Output the [x, y] coordinate of the center of the cell containing the given text.  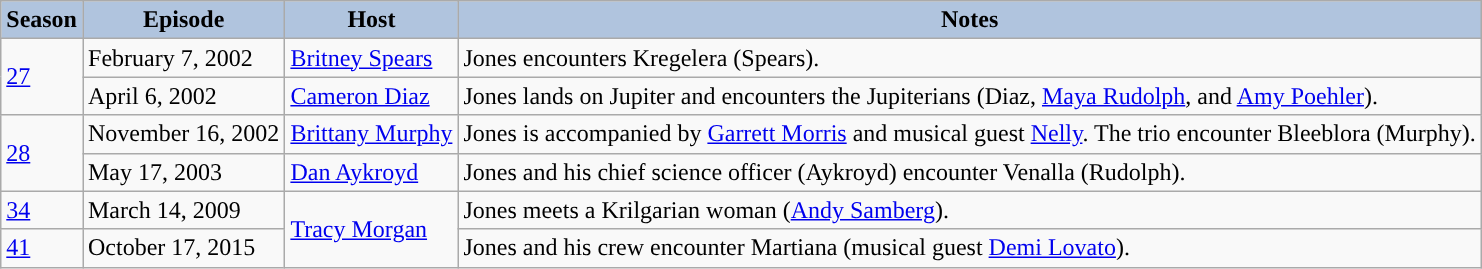
Jones meets a Krilgarian woman (Andy Samberg). [970, 210]
Jones encounters Kregelera (Spears). [970, 58]
Season [42, 20]
34 [42, 210]
Jones is accompanied by Garrett Morris and musical guest Nelly. The trio encounter Bleeblora (Murphy). [970, 134]
27 [42, 77]
Tracy Morgan [372, 229]
Dan Aykroyd [372, 172]
Jones and his crew encounter Martiana (musical guest Demi Lovato). [970, 248]
Brittany Murphy [372, 134]
Notes [970, 20]
Episode [183, 20]
November 16, 2002 [183, 134]
May 17, 2003 [183, 172]
April 6, 2002 [183, 96]
Host [372, 20]
Jones and his chief science officer (Aykroyd) encounter Venalla (Rudolph). [970, 172]
October 17, 2015 [183, 248]
41 [42, 248]
28 [42, 153]
February 7, 2002 [183, 58]
March 14, 2009 [183, 210]
Jones lands on Jupiter and encounters the Jupiterians (Diaz, Maya Rudolph, and Amy Poehler). [970, 96]
Cameron Diaz [372, 96]
Britney Spears [372, 58]
